Return [X, Y] of the center of cell containing provided text 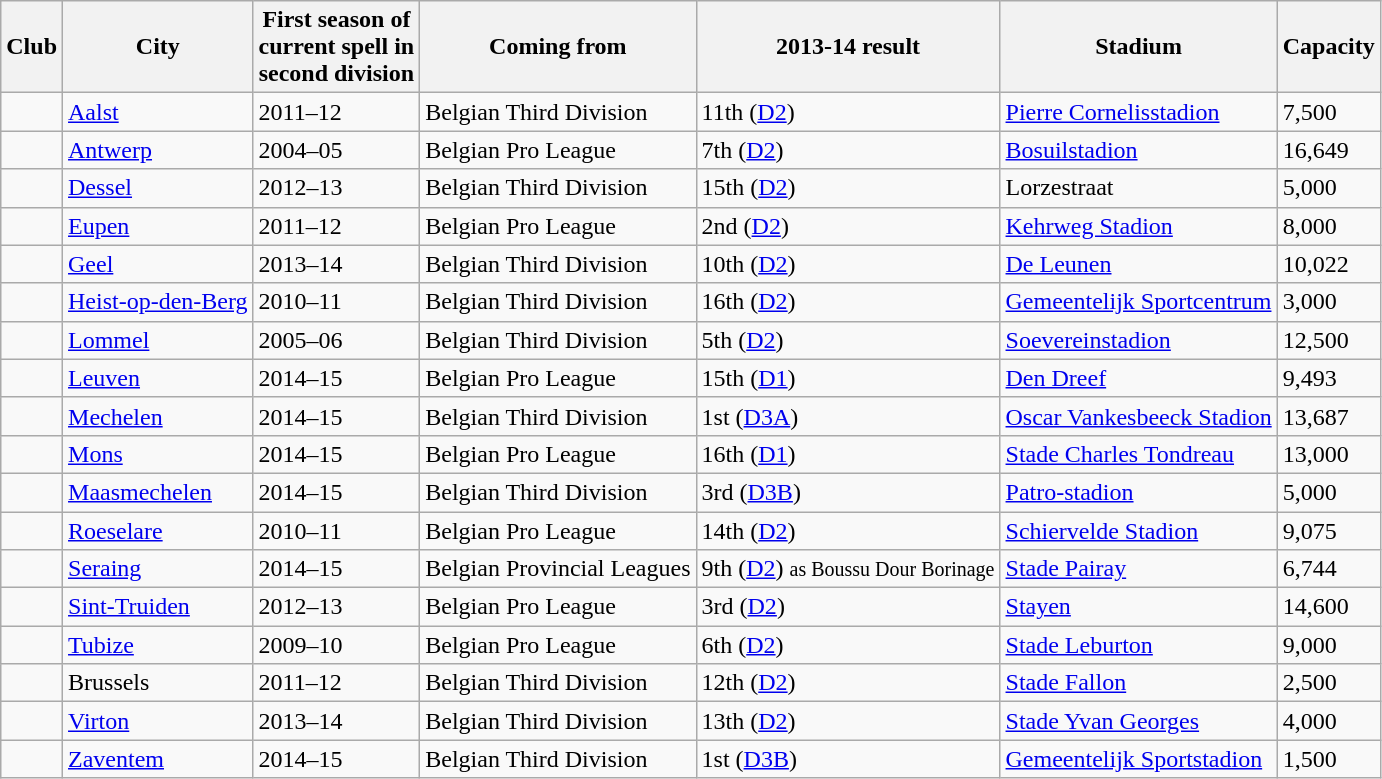
Stayen [1138, 607]
3rd (D3B) [848, 492]
City [158, 47]
1st (D3B) [848, 759]
4,000 [1328, 721]
15th (D1) [848, 378]
Bosuilstadion [1138, 150]
Belgian Provincial Leagues [558, 569]
Lommel [158, 340]
Gemeentelijk Sportstadion [1138, 759]
9,000 [1328, 645]
Stade Charles Tondreau [1138, 454]
Dessel [158, 188]
14,600 [1328, 607]
15th (D2) [848, 188]
2009–10 [336, 645]
12th (D2) [848, 683]
1st (D3A) [848, 416]
3rd (D2) [848, 607]
Geel [158, 264]
Zaventem [158, 759]
Maasmechelen [158, 492]
Stade Yvan Georges [1138, 721]
13,687 [1328, 416]
7,500 [1328, 112]
Soevereinstadion [1138, 340]
13,000 [1328, 454]
16th (D1) [848, 454]
10th (D2) [848, 264]
Tubize [158, 645]
First season of current spell in second division [336, 47]
Seraing [158, 569]
12,500 [1328, 340]
2004–05 [336, 150]
Mons [158, 454]
3,000 [1328, 302]
Leuven [158, 378]
11th (D2) [848, 112]
Stade Leburton [1138, 645]
13th (D2) [848, 721]
6,744 [1328, 569]
10,022 [1328, 264]
Roeselare [158, 531]
Heist-op-den-Berg [158, 302]
9,493 [1328, 378]
2,500 [1328, 683]
2nd (D2) [848, 226]
Mechelen [158, 416]
Virton [158, 721]
7th (D2) [848, 150]
9th (D2) as Boussu Dour Borinage [848, 569]
Lorzestraat [1138, 188]
Gemeentelijk Sportcentrum [1138, 302]
16,649 [1328, 150]
Kehrweg Stadion [1138, 226]
8,000 [1328, 226]
Brussels [158, 683]
Patro-stadion [1138, 492]
Stade Fallon [1138, 683]
Den Dreef [1138, 378]
Schiervelde Stadion [1138, 531]
5th (D2) [848, 340]
Pierre Cornelisstadion [1138, 112]
Stadium [1138, 47]
2013-14 result [848, 47]
6th (D2) [848, 645]
9,075 [1328, 531]
De Leunen [1138, 264]
Capacity [1328, 47]
Aalst [158, 112]
Oscar Vankesbeeck Stadion [1138, 416]
Eupen [158, 226]
Sint-Truiden [158, 607]
16th (D2) [848, 302]
Coming from [558, 47]
14th (D2) [848, 531]
Stade Pairay [1138, 569]
2005–06 [336, 340]
Antwerp [158, 150]
1,500 [1328, 759]
Club [32, 47]
